Pinpoint the cell where the given text exists, returning its (x, y) midpoint coordinate. 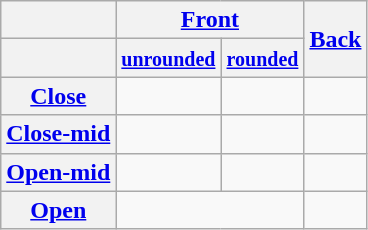
unrounded (168, 58)
Front (210, 20)
Back (336, 39)
Open (58, 210)
Close-mid (58, 134)
rounded (262, 58)
Close (58, 96)
Open-mid (58, 172)
